Return the (x, y) coordinate for the center point of the cell that contains the specified text.  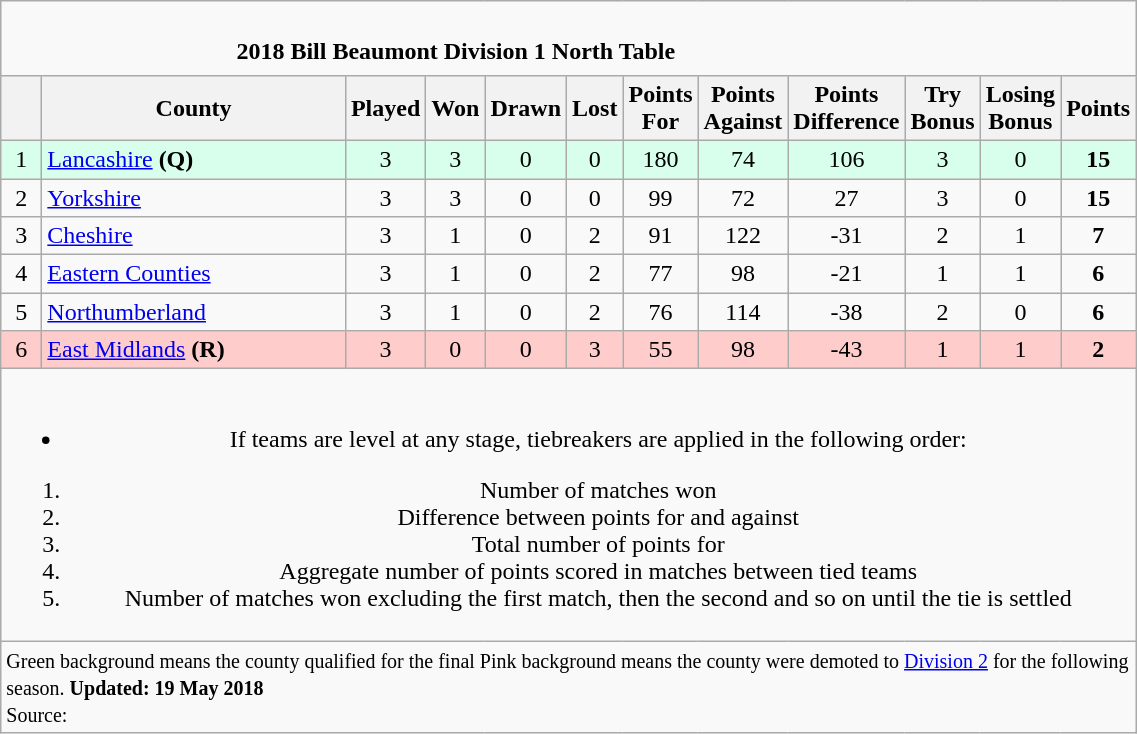
5 (22, 312)
4 (22, 274)
76 (660, 312)
Won (456, 108)
Losing Bonus (1020, 108)
91 (660, 236)
-21 (846, 274)
106 (846, 159)
-43 (846, 350)
99 (660, 197)
Lost (595, 108)
180 (660, 159)
Points Against (743, 108)
Northumberland (194, 312)
Played (385, 108)
Drawn (526, 108)
County (194, 108)
Points (1098, 108)
Cheshire (194, 236)
74 (743, 159)
27 (846, 197)
Points Difference (846, 108)
East Midlands (R) (194, 350)
Try Bonus (942, 108)
Points For (660, 108)
114 (743, 312)
7 (1098, 236)
72 (743, 197)
Yorkshire (194, 197)
Lancashire (Q) (194, 159)
55 (660, 350)
77 (660, 274)
-31 (846, 236)
Eastern Counties (194, 274)
-38 (846, 312)
122 (743, 236)
